Capture the cell that displays the provided text and extract its (X, Y) central coordinate. 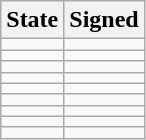
State (32, 20)
Signed (104, 20)
